Capture the cell that displays the provided text and extract its [X, Y] central coordinate. 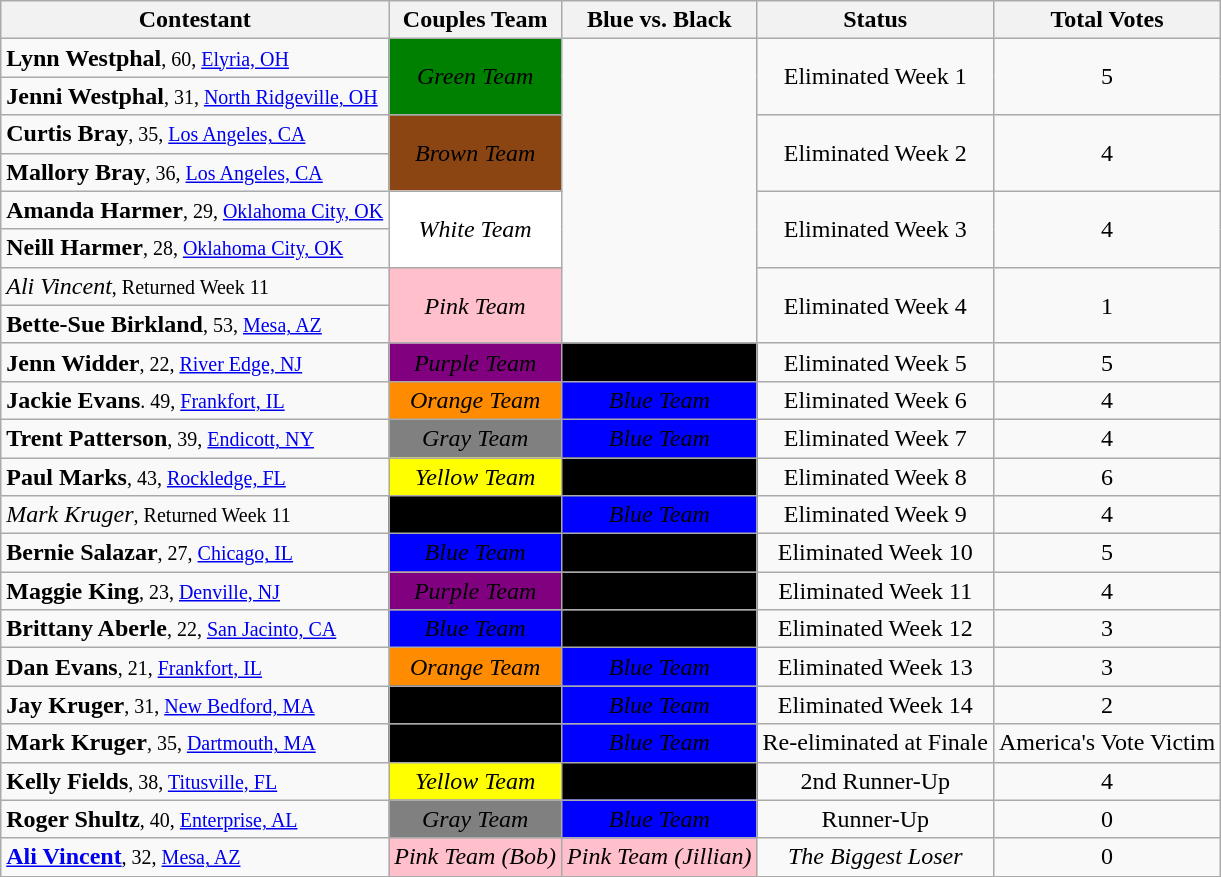
Eliminated Week 9 [875, 515]
Status [875, 20]
Eliminated Week 2 [875, 153]
Jay Kruger, 31, New Bedford, MA [195, 705]
Re-eliminated at Finale [875, 743]
Eliminated Week 10 [875, 553]
Pink Team (Jillian) [660, 857]
Pink Team [476, 305]
Dan Evans, 21, Frankfort, IL [195, 667]
Roger Shultz, 40, Enterprise, AL [195, 819]
Contestant [195, 20]
6 [1106, 477]
Maggie King, 23, Denville, NJ [195, 591]
The Biggest Loser [875, 857]
White Team [476, 229]
Eliminated Week 14 [875, 705]
Mallory Bray, 36, Los Angeles, CA [195, 172]
Eliminated Week 3 [875, 229]
Lynn Westphal, 60, Elyria, OH [195, 58]
Eliminated Week 13 [875, 667]
2nd Runner-Up [875, 781]
Eliminated Week 12 [875, 629]
Eliminated Week 1 [875, 77]
Total Votes [1106, 20]
Brittany Aberle, 22, San Jacinto, CA [195, 629]
Trent Patterson, 39, Endicott, NY [195, 438]
1 [1106, 305]
Bernie Salazar, 27, Chicago, IL [195, 553]
Mark Kruger, 35, Dartmouth, MA [195, 743]
Curtis Bray, 35, Los Angeles, CA [195, 134]
Jenn Widder, 22, River Edge, NJ [195, 362]
Kelly Fields, 38, Titusville, FL [195, 781]
Paul Marks, 43, Rockledge, FL [195, 477]
Amanda Harmer, 29, Oklahoma City, OK [195, 210]
Eliminated Week 7 [875, 438]
Bette-Sue Birkland, 53, Mesa, AZ [195, 324]
Eliminated Week 8 [875, 477]
Eliminated Week 11 [875, 591]
Runner-Up [875, 819]
Couples Team [476, 20]
Green Team [476, 77]
Eliminated Week 5 [875, 362]
Blue vs. Black [660, 20]
Pink Team (Bob) [476, 857]
2 [1106, 705]
Jackie Evans. 49, Frankfort, IL [195, 400]
Jenni Westphal, 31, North Ridgeville, OH [195, 96]
Brown Team [476, 153]
America's Vote Victim [1106, 743]
Ali Vincent, Returned Week 11 [195, 286]
Mark Kruger, Returned Week 11 [195, 515]
Ali Vincent, 32, Mesa, AZ [195, 857]
Eliminated Week 4 [875, 305]
Eliminated Week 6 [875, 400]
Neill Harmer, 28, Oklahoma City, OK [195, 248]
